Return [x, y] of the center of cell containing provided text 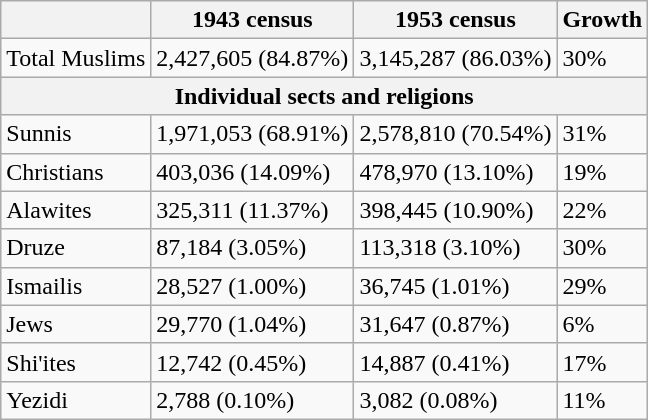
29% [602, 286]
403,036 (14.09%) [252, 172]
Christians [76, 172]
398,445 (10.90%) [456, 210]
14,887 (0.41%) [456, 362]
Ismailis [76, 286]
1,971,053 (68.91%) [252, 134]
12,742 (0.45%) [252, 362]
Total Muslims [76, 58]
31,647 (0.87%) [456, 324]
Alawites [76, 210]
1943 census [252, 20]
22% [602, 210]
113,318 (3.10%) [456, 248]
1953 census [456, 20]
Druze [76, 248]
Yezidi [76, 400]
17% [602, 362]
31% [602, 134]
3,082 (0.08%) [456, 400]
2,788 (0.10%) [252, 400]
325,311 (11.37%) [252, 210]
Shi'ites [76, 362]
29,770 (1.04%) [252, 324]
478,970 (13.10%) [456, 172]
19% [602, 172]
Individual sects and religions [324, 96]
6% [602, 324]
87,184 (3.05%) [252, 248]
2,578,810 (70.54%) [456, 134]
28,527 (1.00%) [252, 286]
36,745 (1.01%) [456, 286]
Growth [602, 20]
3,145,287 (86.03%) [456, 58]
Sunnis [76, 134]
2,427,605 (84.87%) [252, 58]
11% [602, 400]
Jews [76, 324]
